From the cell containing the given text, extract its center point as (X, Y) coordinate. 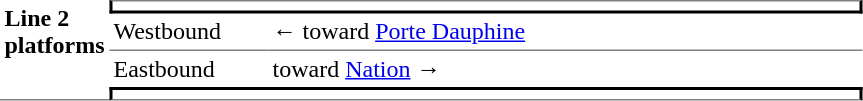
Line 2 platforms (54, 50)
Eastbound (188, 69)
Westbound (188, 33)
← toward Porte Dauphine (565, 33)
toward Nation → (565, 69)
